Detect which cell encompasses the target text, then output its [X, Y] center coordinate. 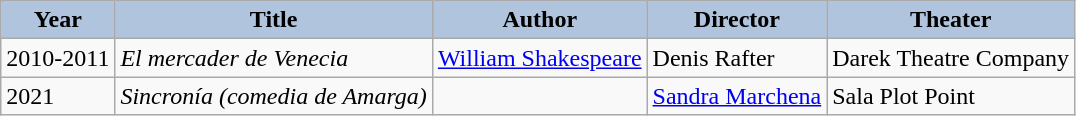
2010-2011 [58, 58]
William Shakespeare [540, 58]
Sala Plot Point [951, 96]
El mercader de Venecia [274, 58]
Theater [951, 20]
Author [540, 20]
Title [274, 20]
Darek Theatre Company [951, 58]
Director [737, 20]
Sincronía (comedia de Amarga) [274, 96]
Denis Rafter [737, 58]
Sandra Marchena [737, 96]
2021 [58, 96]
Year [58, 20]
